Locate the cell with the specified text and output its [X, Y] center coordinate. 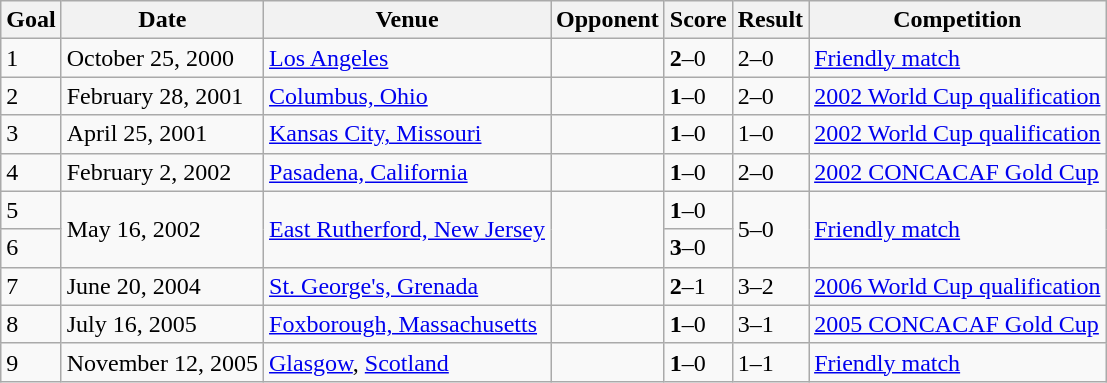
1 [31, 58]
April 25, 2001 [162, 134]
2006 World Cup qualification [958, 286]
February 2, 2002 [162, 172]
5 [31, 210]
2005 CONCACAF Gold Cup [958, 324]
Columbus, Ohio [408, 96]
Date [162, 20]
2–1 [698, 286]
October 25, 2000 [162, 58]
Result [770, 20]
Los Angeles [408, 58]
Venue [408, 20]
7 [31, 286]
2 [31, 96]
East Rutherford, New Jersey [408, 229]
3–0 [698, 248]
Pasadena, California [408, 172]
Opponent [607, 20]
3–1 [770, 324]
Glasgow, Scotland [408, 362]
Goal [31, 20]
Competition [958, 20]
Score [698, 20]
8 [31, 324]
9 [31, 362]
November 12, 2005 [162, 362]
6 [31, 248]
February 28, 2001 [162, 96]
3–2 [770, 286]
June 20, 2004 [162, 286]
St. George's, Grenada [408, 286]
3 [31, 134]
1–1 [770, 362]
Kansas City, Missouri [408, 134]
July 16, 2005 [162, 324]
4 [31, 172]
Foxborough, Massachusetts [408, 324]
2002 CONCACAF Gold Cup [958, 172]
May 16, 2002 [162, 229]
5–0 [770, 229]
